Find where the given text appears and provide that cell's center as [X, Y] coordinate. 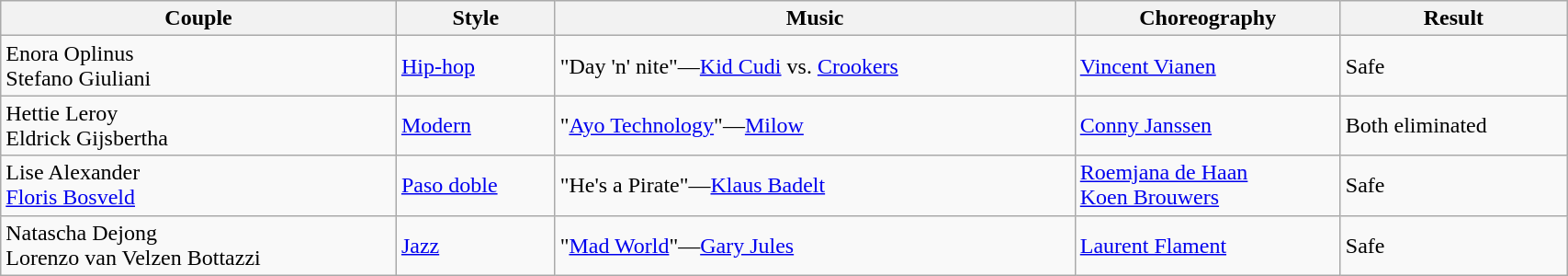
Couple [198, 18]
Enora OplinusStefano Giuliani [198, 66]
Paso doble [476, 186]
Hettie LeroyEldrick Gijsbertha [198, 125]
Modern [476, 125]
Conny Janssen [1207, 125]
Result [1453, 18]
Choreography [1207, 18]
"Day 'n' nite"—Kid Cudi vs. Crookers [815, 66]
Music [815, 18]
Vincent Vianen [1207, 66]
Style [476, 18]
"Mad World"—Gary Jules [815, 245]
Natascha DejongLorenzo van Velzen Bottazzi [198, 245]
Lise AlexanderFloris Bosveld [198, 186]
"Ayo Technology"—Milow [815, 125]
Hip-hop [476, 66]
Both eliminated [1453, 125]
Roemjana de HaanKoen Brouwers [1207, 186]
"He's a Pirate"—Klaus Badelt [815, 186]
Jazz [476, 245]
Laurent Flament [1207, 245]
